Search for the cell housing the specified text and yield its [X, Y] center coordinate. 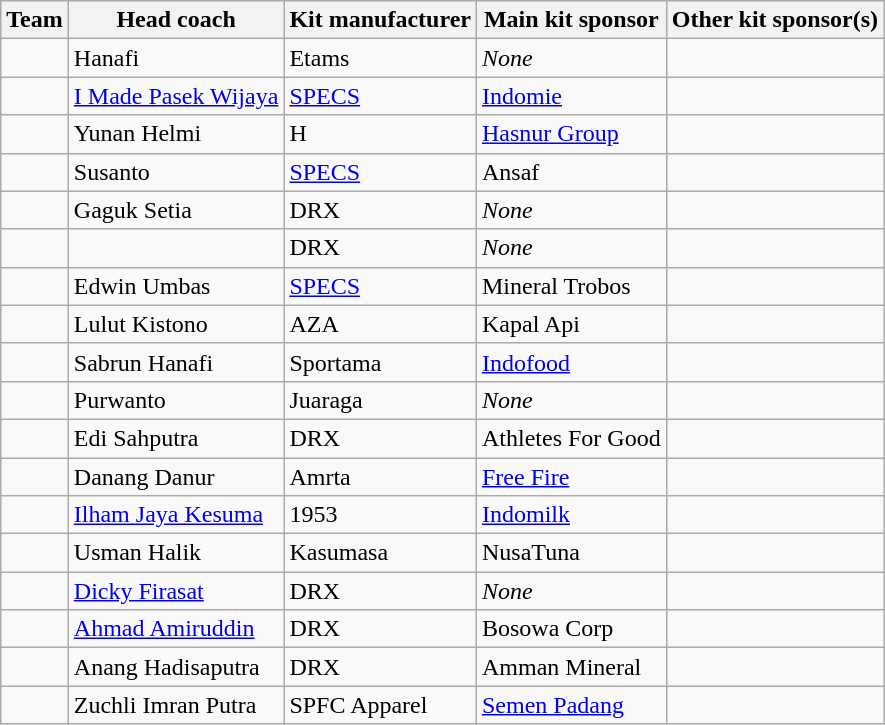
Edwin Umbas [176, 286]
Sabrun Hanafi [176, 362]
Ilham Jaya Kesuma [176, 515]
Other kit sponsor(s) [774, 20]
Susanto [176, 172]
Juaraga [380, 400]
Indomilk [571, 515]
AZA [380, 324]
Zuchli Imran Putra [176, 705]
Hanafi [176, 58]
Dicky Firasat [176, 591]
Free Fire [571, 477]
Indofood [571, 362]
Ansaf [571, 172]
1953 [380, 515]
SPFC Apparel [380, 705]
Amman Mineral [571, 667]
Kapal Api [571, 324]
Semen Padang [571, 705]
Bosowa Corp [571, 629]
Kit manufacturer [380, 20]
NusaTuna [571, 553]
Usman Halik [176, 553]
Ahmad Amiruddin [176, 629]
Main kit sponsor [571, 20]
Team [35, 20]
Edi Sahputra [176, 438]
H [380, 134]
Indomie [571, 96]
Head coach [176, 20]
Hasnur Group [571, 134]
Anang Hadisaputra [176, 667]
Amrta [380, 477]
Gaguk Setia [176, 210]
Mineral Trobos [571, 286]
Yunan Helmi [176, 134]
I Made Pasek Wijaya [176, 96]
Athletes For Good [571, 438]
Lulut Kistono [176, 324]
Danang Danur [176, 477]
Kasumasa [380, 553]
Purwanto [176, 400]
Etams [380, 58]
Sportama [380, 362]
